Return (x, y) of the center of cell containing provided text 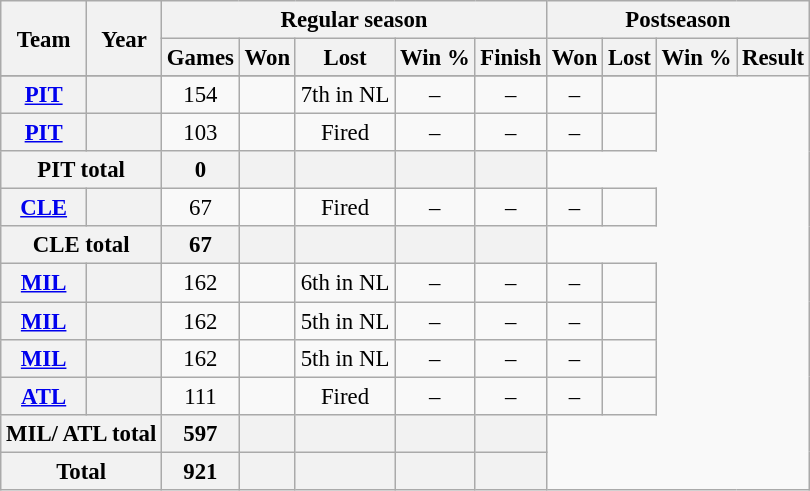
7th in NL (344, 95)
ATL (44, 396)
111 (201, 396)
Finish (510, 58)
103 (201, 133)
Result (774, 58)
CLE total (82, 245)
597 (201, 433)
Year (124, 38)
MIL/ ATL total (82, 433)
0 (201, 170)
CLE (44, 208)
PIT total (82, 170)
Regular season (354, 20)
154 (201, 95)
Total (82, 471)
6th in NL (344, 283)
921 (201, 471)
Team (44, 38)
Postseason (678, 20)
Games (201, 58)
